Identify which cell holds the provided text, then report its [X, Y] central coordinate. 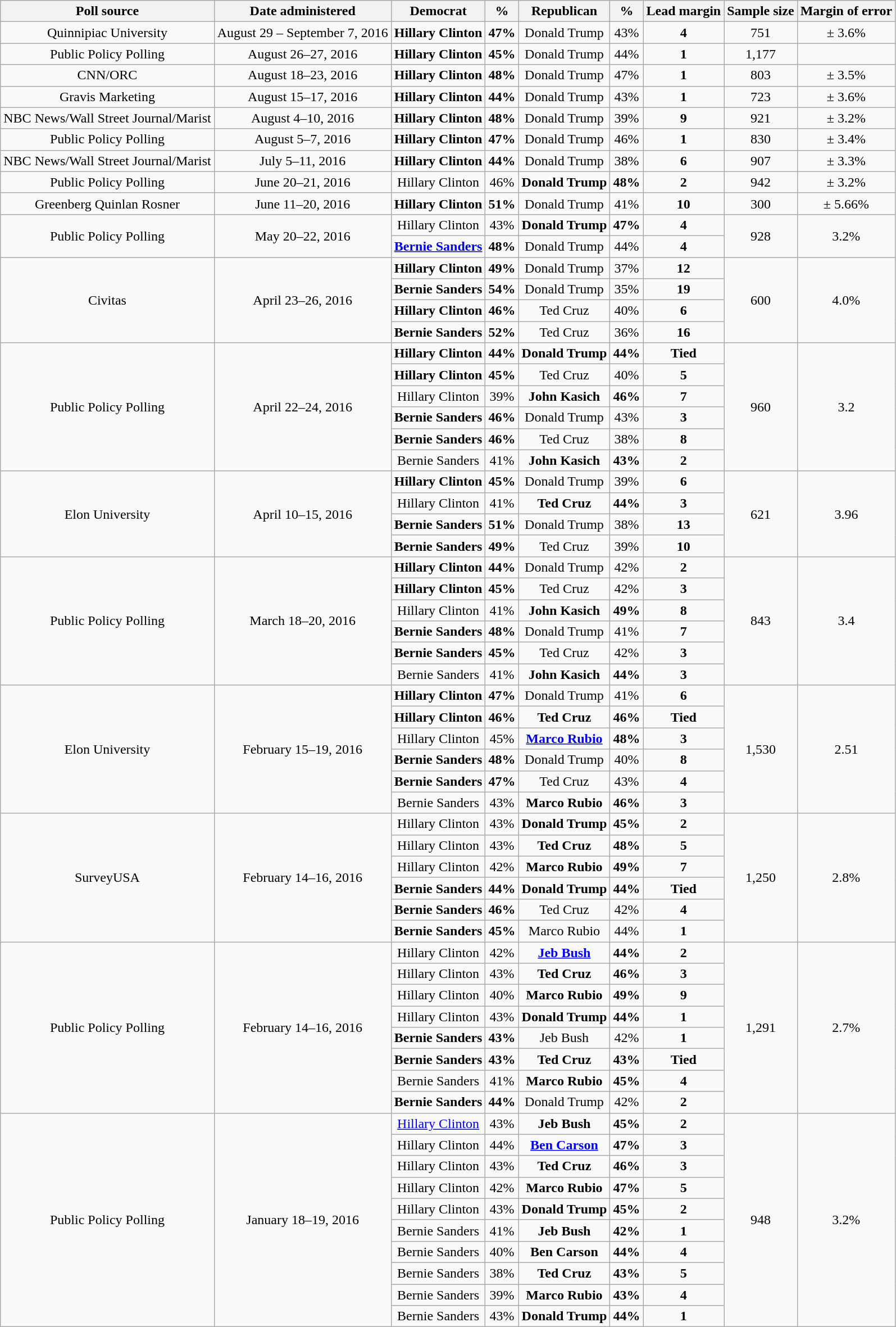
830 [761, 139]
Republican [564, 11]
13 [684, 524]
19 [684, 289]
August 29 – September 7, 2016 [302, 33]
723 [761, 97]
3.96 [846, 514]
± 3.3% [846, 161]
1,530 [761, 749]
August 5–7, 2016 [302, 139]
Lead margin [684, 11]
February 15–19, 2016 [302, 749]
600 [761, 300]
928 [761, 235]
August 18–23, 2016 [302, 75]
August 4–10, 2016 [302, 118]
12 [684, 268]
921 [761, 118]
April 22–24, 2016 [302, 407]
3.4 [846, 621]
March 18–20, 2016 [302, 621]
Democrat [438, 11]
May 20–22, 2016 [302, 235]
July 5–11, 2016 [302, 161]
37% [627, 268]
CNN/ORC [107, 75]
Civitas [107, 300]
April 23–26, 2016 [302, 300]
907 [761, 161]
300 [761, 203]
52% [502, 332]
June 11–20, 2016 [302, 203]
3.2 [846, 407]
942 [761, 182]
June 20–21, 2016 [302, 182]
948 [761, 1220]
1,177 [761, 54]
1,250 [761, 877]
Greenberg Quinlan Rosner [107, 203]
SurveyUSA [107, 877]
4.0% [846, 300]
2.8% [846, 877]
1,291 [761, 1027]
± 5.66% [846, 203]
January 18–19, 2016 [302, 1220]
April 10–15, 2016 [302, 514]
Gravis Marketing [107, 97]
August 26–27, 2016 [302, 54]
± 3.5% [846, 75]
35% [627, 289]
Date administered [302, 11]
± 3.4% [846, 139]
621 [761, 514]
2.7% [846, 1027]
54% [502, 289]
Poll source [107, 11]
Sample size [761, 11]
16 [684, 332]
36% [627, 332]
751 [761, 33]
August 15–17, 2016 [302, 97]
843 [761, 621]
960 [761, 407]
2.51 [846, 749]
Quinnipiac University [107, 33]
Margin of error [846, 11]
803 [761, 75]
